Provide the (X, Y) coordinate of the cell's center where the given text is located.  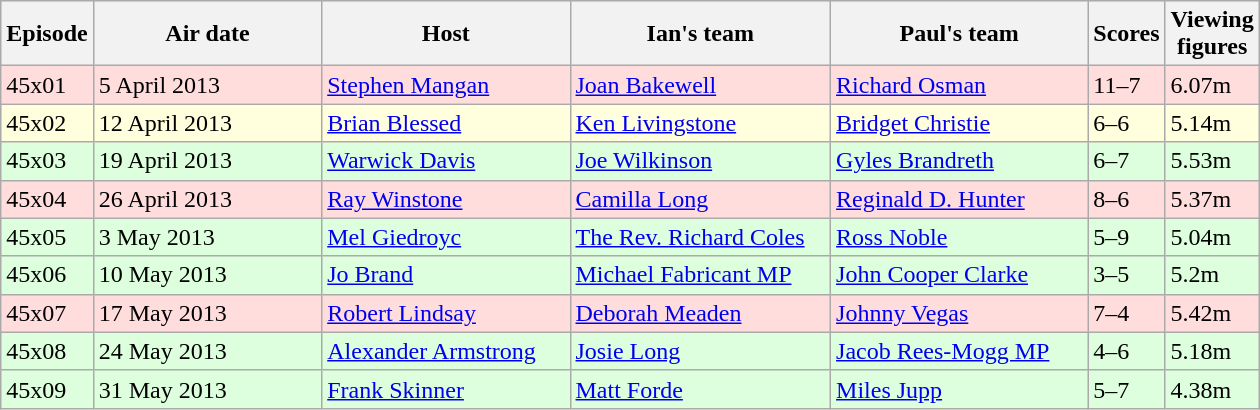
45x07 (47, 313)
26 April 2013 (208, 199)
5.04m (1212, 237)
The Rev. Richard Coles (700, 237)
Scores (1126, 34)
Matt Forde (700, 389)
Air date (208, 34)
Ross Noble (960, 237)
Episode (47, 34)
45x04 (47, 199)
Joe Wilkinson (700, 161)
Alexander Armstrong (446, 351)
Johnny Vegas (960, 313)
Bridget Christie (960, 123)
Stephen Mangan (446, 85)
45x06 (47, 275)
4–6 (1126, 351)
Richard Osman (960, 85)
Gyles Brandreth (960, 161)
45x01 (47, 85)
Frank Skinner (446, 389)
Robert Lindsay (446, 313)
5.14m (1212, 123)
Deborah Meaden (700, 313)
5.2m (1212, 275)
Viewing figures (1212, 34)
5.37m (1212, 199)
5.53m (1212, 161)
Joan Bakewell (700, 85)
Ian's team (700, 34)
10 May 2013 (208, 275)
Host (446, 34)
31 May 2013 (208, 389)
5–9 (1126, 237)
Josie Long (700, 351)
19 April 2013 (208, 161)
5–7 (1126, 389)
24 May 2013 (208, 351)
7–4 (1126, 313)
Brian Blessed (446, 123)
11–7 (1126, 85)
John Cooper Clarke (960, 275)
12 April 2013 (208, 123)
5.18m (1212, 351)
6–6 (1126, 123)
Warwick Davis (446, 161)
45x05 (47, 237)
Michael Fabricant MP (700, 275)
Jacob Rees-Mogg MP (960, 351)
Mel Giedroyc (446, 237)
Paul's team (960, 34)
Reginald D. Hunter (960, 199)
17 May 2013 (208, 313)
Ray Winstone (446, 199)
Miles Jupp (960, 389)
Ken Livingstone (700, 123)
Camilla Long (700, 199)
45x03 (47, 161)
45x09 (47, 389)
3–5 (1126, 275)
6.07m (1212, 85)
5 April 2013 (208, 85)
45x08 (47, 351)
4.38m (1212, 389)
45x02 (47, 123)
3 May 2013 (208, 237)
Jo Brand (446, 275)
5.42m (1212, 313)
8–6 (1126, 199)
6–7 (1126, 161)
